Determine the [X, Y] coordinate at the center of the cell enclosing the given text.  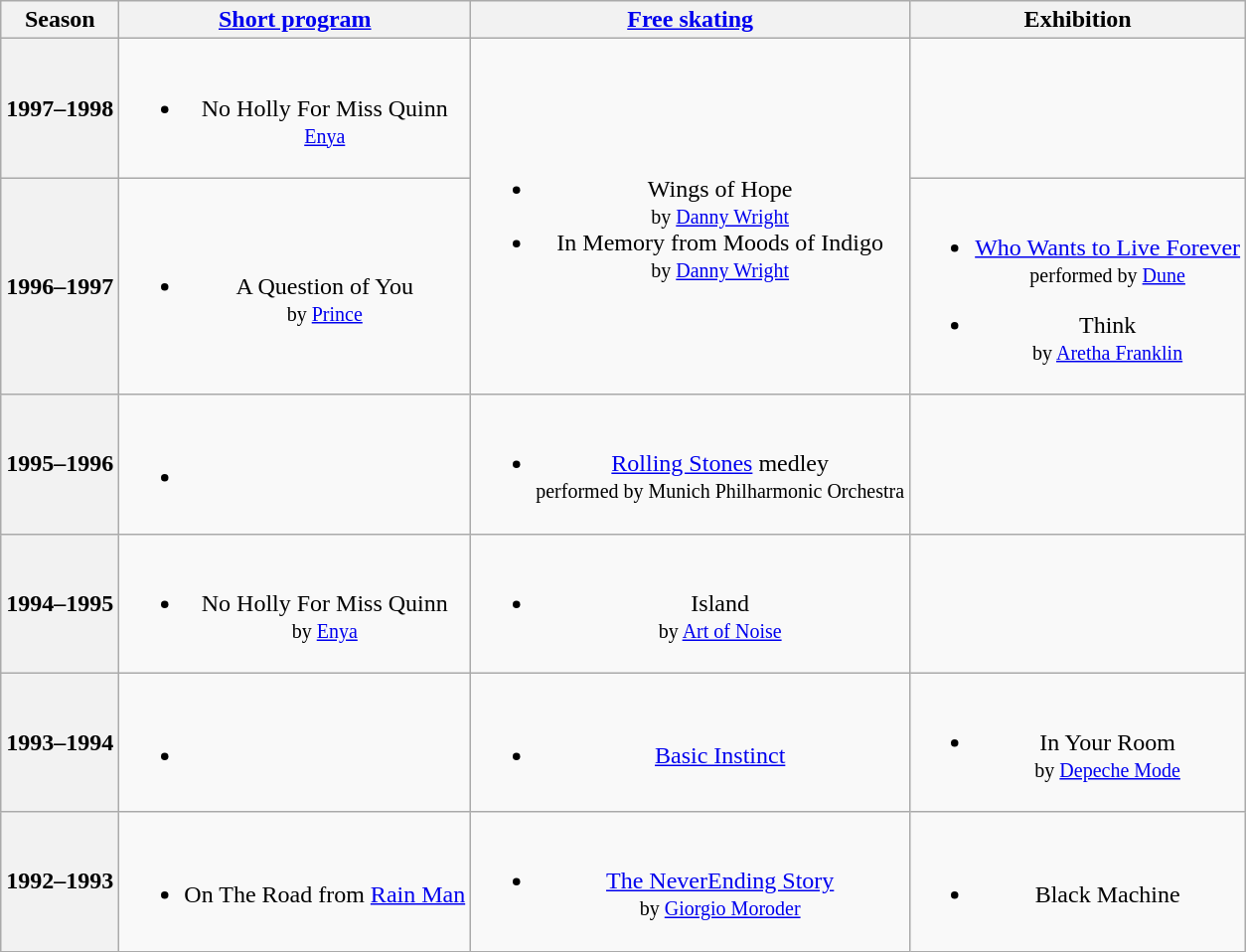
No Holly For Miss Quinn by Enya [295, 603]
No Holly For Miss Quinn Enya [295, 108]
Island by Art of Noise [691, 603]
Black Machine [1078, 881]
1992–1993 [60, 881]
1996–1997 [60, 286]
Season [60, 20]
1993–1994 [60, 742]
A Question of You by Prince [295, 286]
Who Wants to Live Forever performed by Dune Think by Aretha Franklin [1078, 286]
Basic Instinct [691, 742]
The NeverEnding Story by Giorgio Moroder [691, 881]
Exhibition [1078, 20]
Rolling Stones medley performed by Munich Philharmonic Orchestra [691, 464]
Wings of Hope by Danny Wright In Memory from Moods of Indigo by Danny Wright [691, 217]
1994–1995 [60, 603]
1995–1996 [60, 464]
Short program [295, 20]
1997–1998 [60, 108]
In Your Room by Depeche Mode [1078, 742]
Free skating [691, 20]
On The Road from Rain Man [295, 881]
